For the text-containing cell, return its midpoint in (X, Y) coordinate format. 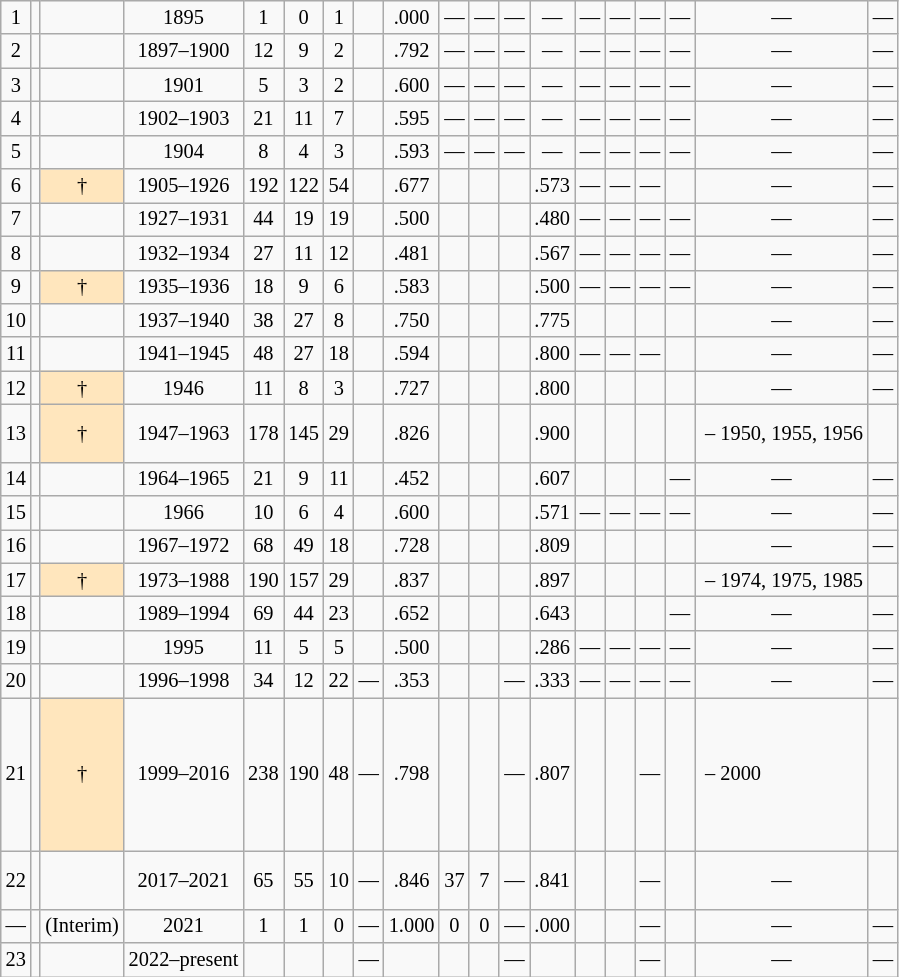
.897 (552, 580)
.807 (552, 774)
1927–1931 (184, 219)
.652 (412, 613)
.595 (412, 118)
1995 (184, 647)
1964–1965 (184, 479)
– 2000 (782, 774)
15 (16, 513)
1932–1934 (184, 253)
.573 (552, 186)
.826 (412, 433)
1941–1945 (184, 354)
.481 (412, 253)
13 (16, 433)
157 (304, 580)
1904 (184, 152)
1946 (184, 388)
1999–2016 (184, 774)
1967–1972 (184, 546)
1897–1900 (184, 51)
.809 (552, 546)
178 (263, 433)
1966 (184, 513)
1.000 (412, 926)
.798 (412, 774)
.792 (412, 51)
.846 (412, 880)
34 (263, 681)
14 (16, 479)
.727 (412, 388)
.750 (412, 320)
1895 (184, 17)
68 (263, 546)
– 1974, 1975, 1985 (782, 580)
37 (454, 880)
145 (304, 433)
.841 (552, 880)
16 (16, 546)
1989–1994 (184, 613)
.583 (412, 287)
38 (263, 320)
238 (263, 774)
49 (304, 546)
54 (339, 186)
65 (263, 880)
.571 (552, 513)
2017–2021 (184, 880)
2022–present (184, 959)
.775 (552, 320)
1973–1988 (184, 580)
.353 (412, 681)
1902–1903 (184, 118)
.567 (552, 253)
17 (16, 580)
.837 (412, 580)
2021 (184, 926)
55 (304, 880)
.593 (412, 152)
.728 (412, 546)
1901 (184, 85)
.480 (552, 219)
.643 (552, 613)
– 1950, 1955, 1956 (782, 433)
.677 (412, 186)
69 (263, 613)
.286 (552, 647)
20 (16, 681)
.333 (552, 681)
1935–1936 (184, 287)
192 (263, 186)
.607 (552, 479)
1996–1998 (184, 681)
1947–1963 (184, 433)
122 (304, 186)
.900 (552, 433)
(Interim) (82, 926)
1937–1940 (184, 320)
.452 (412, 479)
1905–1926 (184, 186)
.594 (412, 354)
